Pinpoint the cell where the given text exists, returning its (X, Y) midpoint coordinate. 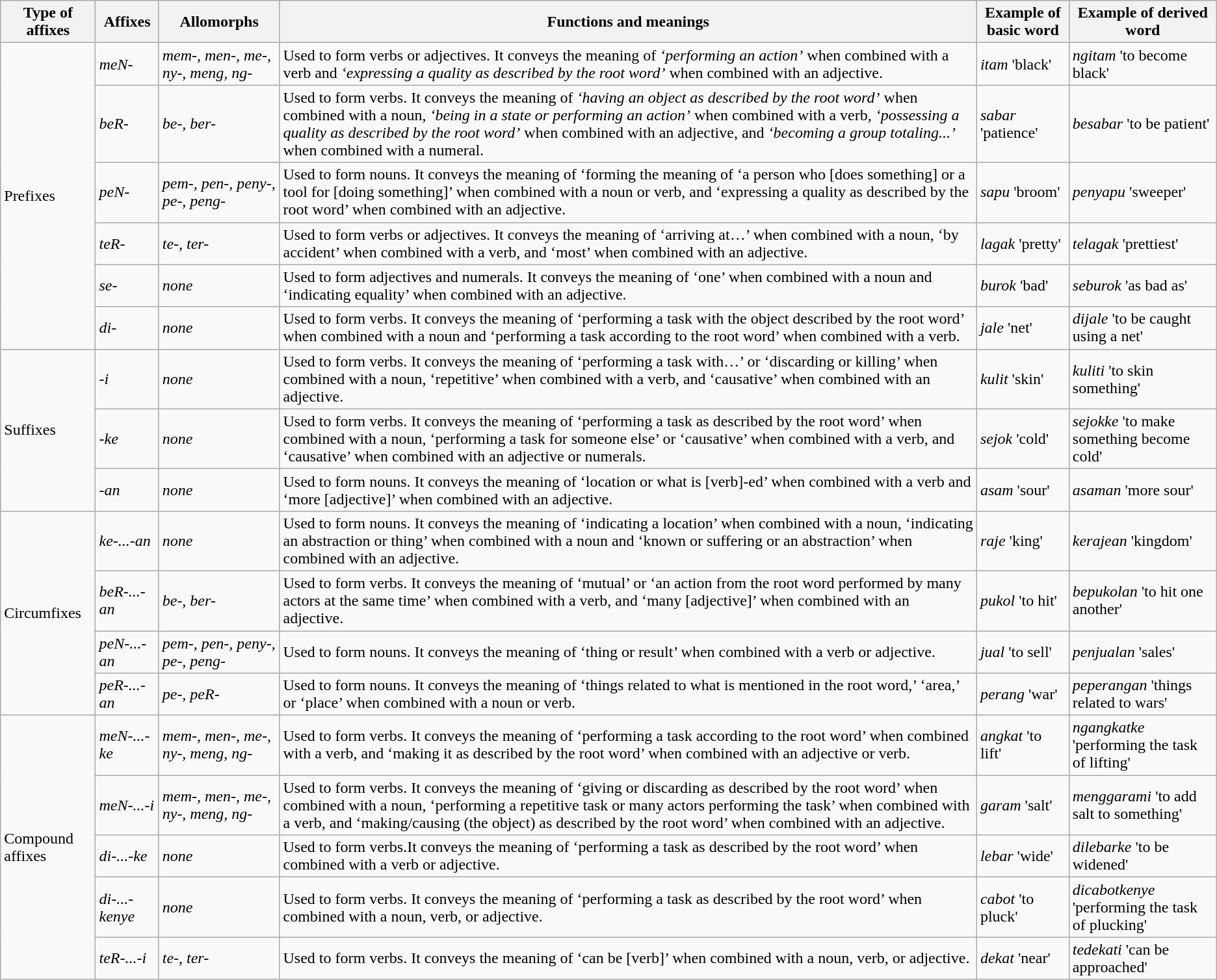
beR-...-an (127, 600)
meN-...-i (127, 805)
dekat 'near' (1023, 958)
Prefixes (48, 196)
pukol 'to hit' (1023, 600)
lagak 'pretty' (1023, 243)
Compound affixes (48, 847)
peN- (127, 192)
tedekati 'can be approached' (1143, 958)
peperangan 'things related to wars' (1143, 694)
jual 'to sell' (1023, 651)
di-...-ke (127, 857)
ngitam 'to become black' (1143, 64)
Example of basic word (1023, 22)
dicabotkenye 'performing the task of plucking' (1143, 907)
kerajean 'kingdom' (1143, 541)
Used to form nouns. It conveys the meaning of ‘thing or result’ when combined with a verb or adjective. (628, 651)
jale 'net' (1023, 328)
-an (127, 490)
Suffixes (48, 430)
asam 'sour' (1023, 490)
di- (127, 328)
burok 'bad' (1023, 286)
se- (127, 286)
sejok 'cold' (1023, 439)
Used to form verbs.It conveys the meaning of ‘performing a task as described by the root word’ when combined with a verb or adjective. (628, 857)
meN- (127, 64)
menggarami 'to add salt to something' (1143, 805)
Circumfixes (48, 613)
dilebarke 'to be widened' (1143, 857)
ke-...-an (127, 541)
sapu 'broom' (1023, 192)
Used to form verbs. It conveys the meaning of ‘can be [verb]’ when combined with a noun, verb, or adjective. (628, 958)
kuliti 'to skin something' (1143, 379)
angkat 'to lift' (1023, 745)
beR- (127, 123)
perang 'war' (1023, 694)
seburok 'as bad as' (1143, 286)
penjualan 'sales' (1143, 651)
Allomorphs (219, 22)
kulit 'skin' (1023, 379)
cabot 'to pluck' (1023, 907)
sejokke 'to make something become cold' (1143, 439)
itam 'black' (1023, 64)
di-...-kenye (127, 907)
bepukolan 'to hit one another' (1143, 600)
teR- (127, 243)
dijale 'to be caught using a net' (1143, 328)
asaman 'more sour' (1143, 490)
teR-...-i (127, 958)
Type of affixes (48, 22)
besabar 'to be patient' (1143, 123)
-ke (127, 439)
raje 'king' (1023, 541)
sabar 'patience' (1023, 123)
Used to form verbs. It conveys the meaning of ‘performing a task as described by the root word’ when combined with a noun, verb, or adjective. (628, 907)
garam 'salt' (1023, 805)
peN-...-an (127, 651)
Example of derived word (1143, 22)
-i (127, 379)
peR-...-an (127, 694)
ngangkatke 'performing the task of lifting' (1143, 745)
lebar 'wide' (1023, 857)
meN-...-ke (127, 745)
telagak 'prettiest' (1143, 243)
pe-, peR- (219, 694)
penyapu 'sweeper' (1143, 192)
Affixes (127, 22)
Functions and meanings (628, 22)
